Provide the [x, y] coordinate of the cell's center where the given text is located.  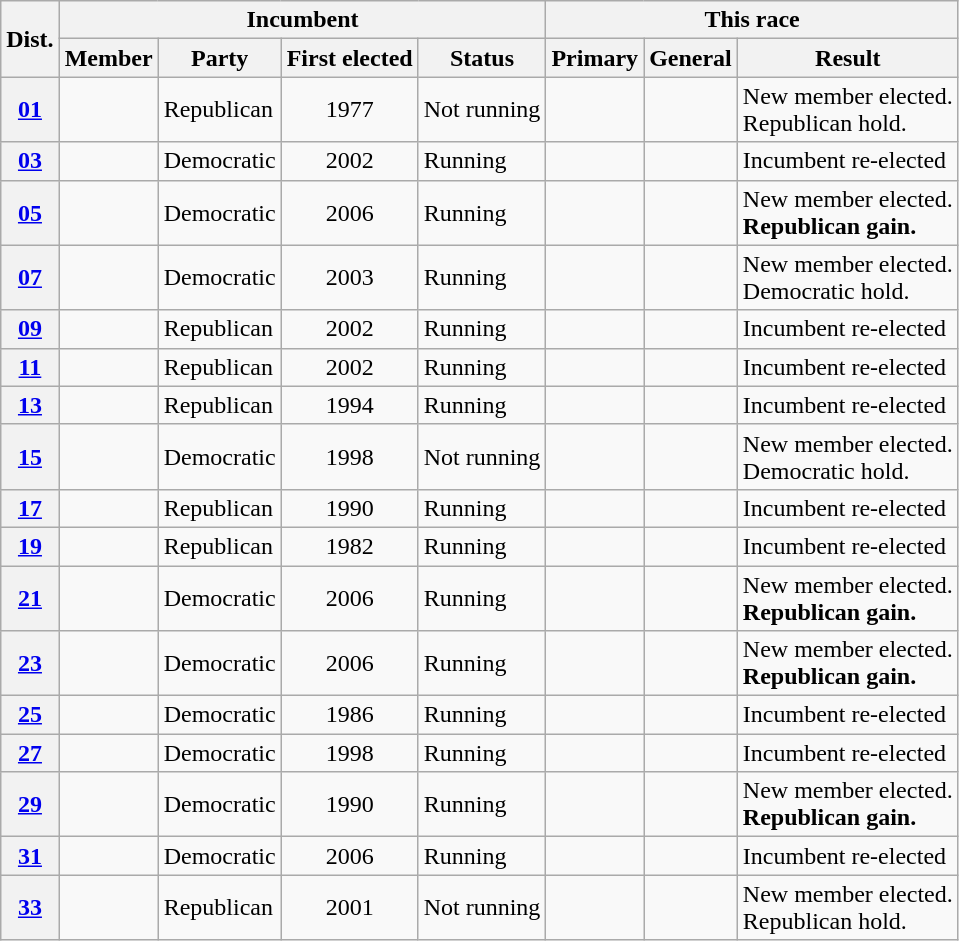
1977 [350, 110]
07 [30, 278]
Dist. [30, 39]
1982 [350, 546]
23 [30, 664]
Party [220, 58]
This race [752, 20]
2001 [350, 908]
General [691, 58]
05 [30, 212]
Result [848, 58]
17 [30, 508]
1994 [350, 405]
Incumbent [302, 20]
27 [30, 753]
21 [30, 598]
33 [30, 908]
29 [30, 804]
09 [30, 329]
15 [30, 456]
Primary [595, 58]
11 [30, 367]
2003 [350, 278]
19 [30, 546]
03 [30, 161]
01 [30, 110]
Member [108, 58]
1986 [350, 715]
31 [30, 856]
First elected [350, 58]
25 [30, 715]
Status [482, 58]
13 [30, 405]
